Detect which cell encompasses the target text, then output its (X, Y) center coordinate. 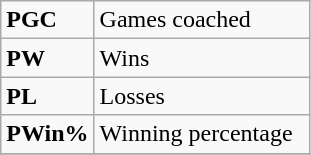
Losses (202, 96)
PL (48, 96)
Winning percentage (202, 134)
Wins (202, 58)
PW (48, 58)
Games coached (202, 20)
PGC (48, 20)
PWin% (48, 134)
